From the cell containing the given text, extract its center point as [X, Y] coordinate. 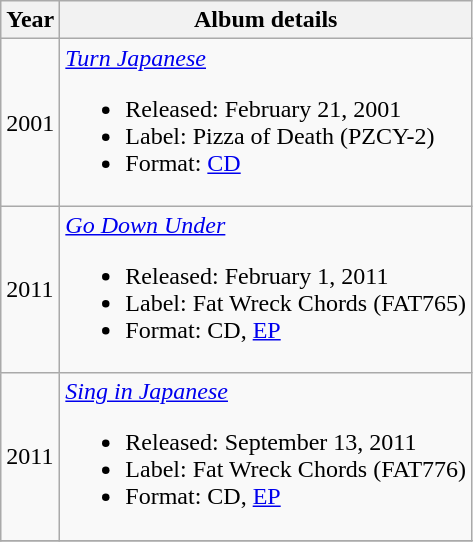
Go Down UnderReleased: February 1, 2011Label: Fat Wreck Chords (FAT765)Format: CD, EP [266, 290]
2001 [30, 122]
Sing in JapaneseReleased: September 13, 2011Label: Fat Wreck Chords (FAT776)Format: CD, EP [266, 456]
Turn JapaneseReleased: February 21, 2001Label: Pizza of Death (PZCY-2)Format: CD [266, 122]
Year [30, 20]
Album details [266, 20]
